Identify which cell holds the provided text, then report its [x, y] central coordinate. 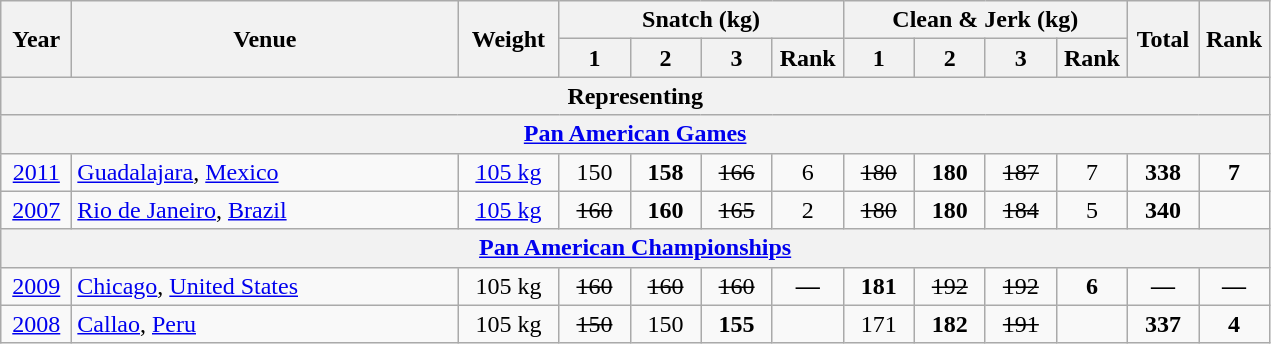
Year [36, 39]
338 [1162, 172]
Pan American Games [636, 134]
187 [1020, 172]
165 [736, 210]
Representing [636, 96]
Total [1162, 39]
Weight [508, 39]
182 [950, 324]
191 [1020, 324]
340 [1162, 210]
171 [878, 324]
2007 [36, 210]
Callao, Peru [265, 324]
Snatch (kg) [701, 20]
158 [666, 172]
5 [1092, 210]
Rio de Janeiro, Brazil [265, 210]
2009 [36, 286]
Chicago, United States [265, 286]
337 [1162, 324]
Pan American Championships [636, 248]
Clean & Jerk (kg) [985, 20]
Guadalajara, Mexico [265, 172]
155 [736, 324]
4 [1234, 324]
2008 [36, 324]
181 [878, 286]
184 [1020, 210]
166 [736, 172]
2011 [36, 172]
Venue [265, 39]
